Pinpoint the cell where the given text exists, returning its [x, y] midpoint coordinate. 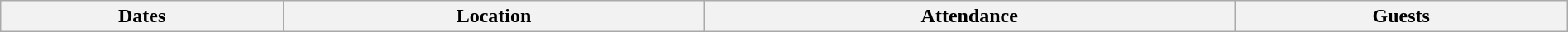
Dates [142, 16]
Attendance [969, 16]
Guests [1401, 16]
Location [495, 16]
